Pinpoint the cell where the given text exists, returning its [x, y] midpoint coordinate. 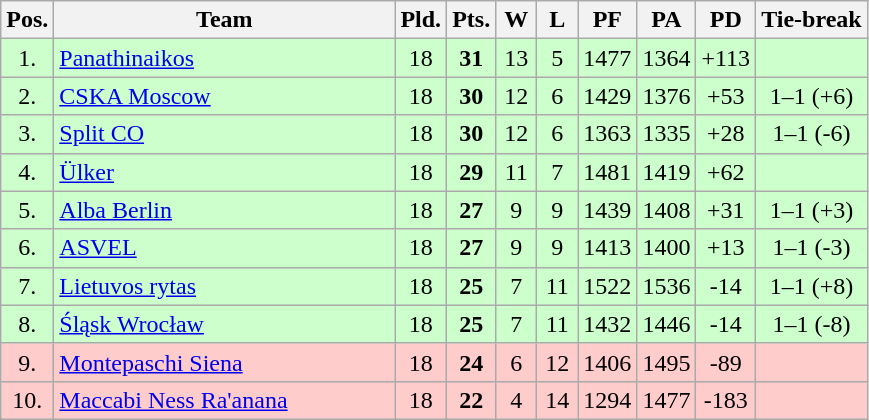
-89 [726, 362]
1536 [666, 286]
1439 [608, 210]
1335 [666, 134]
4. [28, 172]
PF [608, 20]
+28 [726, 134]
1419 [666, 172]
1–1 (-3) [812, 248]
1400 [666, 248]
2. [28, 96]
Śląsk Wrocław [224, 324]
1–1 (+6) [812, 96]
1413 [608, 248]
W [516, 20]
9. [28, 362]
Maccabi Ness Ra'anana [224, 400]
1–1 (+3) [812, 210]
+31 [726, 210]
Pos. [28, 20]
1522 [608, 286]
1376 [666, 96]
3. [28, 134]
L [558, 20]
-183 [726, 400]
1. [28, 58]
PD [726, 20]
7. [28, 286]
13 [516, 58]
5. [28, 210]
24 [472, 362]
6. [28, 248]
CSKA Moscow [224, 96]
4 [516, 400]
31 [472, 58]
Tie-break [812, 20]
8. [28, 324]
+53 [726, 96]
Lietuvos rytas [224, 286]
5 [558, 58]
1429 [608, 96]
22 [472, 400]
1363 [608, 134]
14 [558, 400]
1481 [608, 172]
+62 [726, 172]
Pts. [472, 20]
1364 [666, 58]
1–1 (-6) [812, 134]
1495 [666, 362]
ASVEL [224, 248]
1408 [666, 210]
Montepaschi Siena [224, 362]
1–1 (+8) [812, 286]
Alba Berlin [224, 210]
Pld. [421, 20]
+113 [726, 58]
Split CO [224, 134]
1406 [608, 362]
Panathinaikos [224, 58]
29 [472, 172]
1446 [666, 324]
Team [224, 20]
1–1 (-8) [812, 324]
PA [666, 20]
10. [28, 400]
+13 [726, 248]
1432 [608, 324]
Ülker [224, 172]
1294 [608, 400]
